Extract the (X, Y) coordinate from the center of the cell holding the provided text.  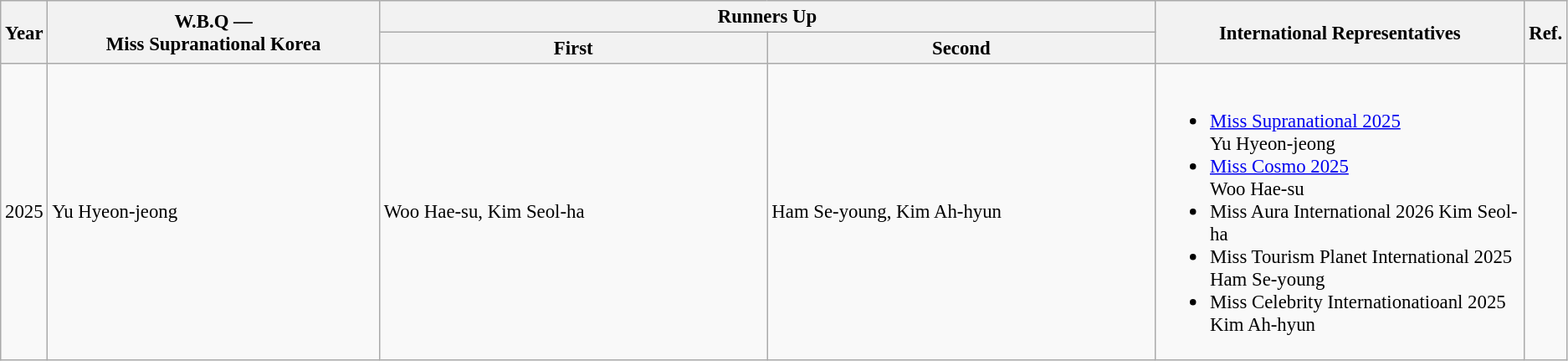
2025 (24, 211)
Runners Up (766, 17)
Ham Se-young, Kim Ah-hyun (961, 211)
First (573, 49)
International Representatives (1340, 32)
Ref. (1545, 32)
Woo Hae-su, Kim Seol-ha (573, 211)
Second (961, 49)
Yu Hyeon-jeong (213, 211)
W.B.Q — Miss Supranational Korea (213, 32)
Year (24, 32)
